Determine the [X, Y] coordinate at the center of the cell enclosing the given text.  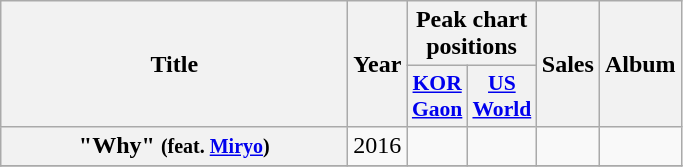
"Why" (feat. Miryo) [174, 146]
USWorld [502, 96]
KORGaon [438, 96]
2016 [378, 146]
Title [174, 64]
Peak chart positions [472, 34]
Album [640, 64]
Sales [568, 64]
Year [378, 64]
